Return the [x, y] coordinate for the center point of the cell that contains the specified text.  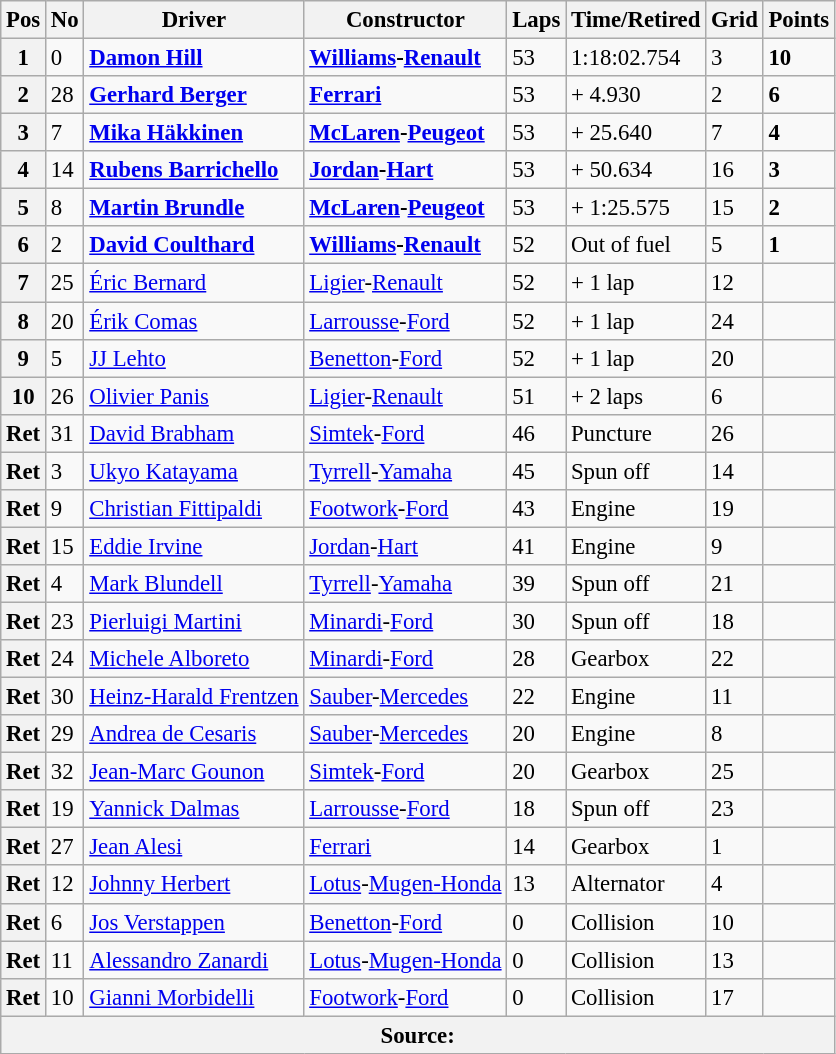
+ 1:25.575 [636, 208]
Source: [418, 1035]
Driver [194, 20]
+ 2 laps [636, 396]
29 [65, 734]
Érik Comas [194, 321]
Olivier Panis [194, 396]
45 [536, 471]
Yannick Dalmas [194, 809]
JJ Lehto [194, 358]
Jos Verstappen [194, 922]
27 [65, 847]
Gianni Morbidelli [194, 997]
Alternator [636, 885]
Puncture [636, 433]
Time/Retired [636, 20]
Rubens Barrichello [194, 170]
Jean-Marc Gounon [194, 772]
Heinz-Harald Frentzen [194, 697]
+ 25.640 [636, 133]
Pierluigi Martini [194, 621]
51 [536, 396]
David Coulthard [194, 245]
David Brabham [194, 433]
43 [536, 509]
Pos [24, 20]
Martin Brundle [194, 208]
No [65, 20]
17 [734, 997]
31 [65, 433]
46 [536, 433]
Christian Fittipaldi [194, 509]
Mark Blundell [194, 584]
Éric Bernard [194, 283]
Constructor [406, 20]
Out of fuel [636, 245]
Points [798, 20]
Andrea de Cesaris [194, 734]
16 [734, 170]
Grid [734, 20]
32 [65, 772]
Mika Häkkinen [194, 133]
+ 50.634 [636, 170]
Gerhard Berger [194, 95]
Laps [536, 20]
Ukyo Katayama [194, 471]
Michele Alboreto [194, 659]
39 [536, 584]
21 [734, 584]
41 [536, 546]
Jean Alesi [194, 847]
Alessandro Zanardi [194, 960]
+ 4.930 [636, 95]
Eddie Irvine [194, 546]
1:18:02.754 [636, 58]
Johnny Herbert [194, 885]
Damon Hill [194, 58]
